Capture the cell that displays the provided text and extract its [X, Y] central coordinate. 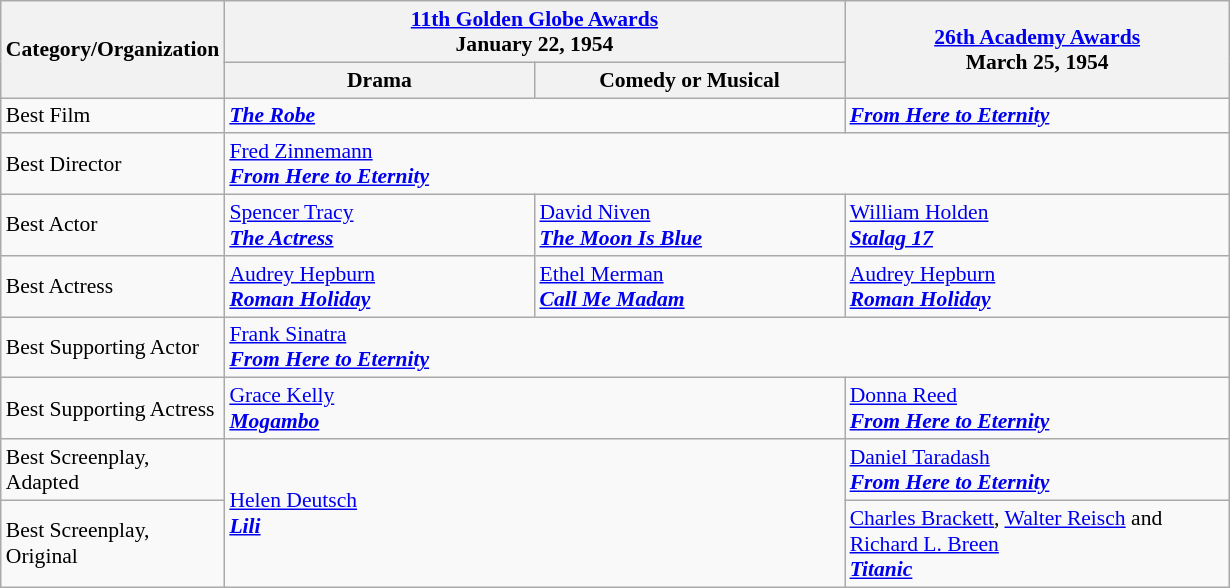
26th Academy AwardsMarch 25, 1954 [1038, 50]
From Here to Eternity [1038, 116]
David NivenThe Moon Is Blue [689, 226]
Best Screenplay, Original [113, 544]
Best Screenplay, Adapted [113, 470]
Fred ZinnemannFrom Here to Eternity [726, 164]
Ethel MermanCall Me Madam [689, 286]
Best Director [113, 164]
Drama [379, 80]
Spencer TracyThe Actress [379, 226]
Helen DeutschLili [534, 513]
Daniel TaradashFrom Here to Eternity [1038, 470]
Comedy or Musical [689, 80]
Best Supporting Actress [113, 408]
Grace KellyMogambo [534, 408]
Frank SinatraFrom Here to Eternity [726, 348]
Category/Organization [113, 50]
Donna ReedFrom Here to Eternity [1038, 408]
Best Actor [113, 226]
Best Actress [113, 286]
Best Supporting Actor [113, 348]
The Robe [534, 116]
Charles Brackett, Walter Reisch and Richard L. BreenTitanic [1038, 544]
Best Film [113, 116]
11th Golden Globe AwardsJanuary 22, 1954 [534, 32]
William HoldenStalag 17 [1038, 226]
